Capture the cell that displays the provided text and extract its [X, Y] central coordinate. 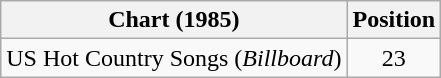
Position [394, 20]
US Hot Country Songs (Billboard) [174, 58]
Chart (1985) [174, 20]
23 [394, 58]
